Return (X, Y) of the center of cell containing provided text 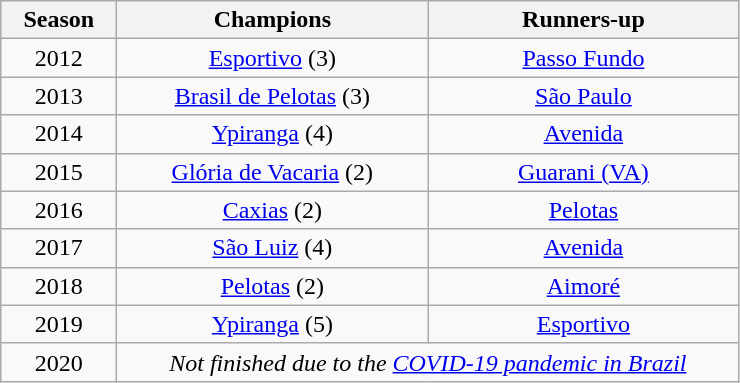
2014 (59, 134)
São Paulo (584, 96)
Season (59, 20)
Esportivo (3) (272, 58)
Brasil de Pelotas (3) (272, 96)
Passo Fundo (584, 58)
2020 (59, 362)
2018 (59, 286)
Pelotas (584, 210)
Esportivo (584, 324)
Caxias (2) (272, 210)
Pelotas (2) (272, 286)
Ypiranga (5) (272, 324)
São Luiz (4) (272, 248)
Aimoré (584, 286)
2016 (59, 210)
2013 (59, 96)
2019 (59, 324)
Glória de Vacaria (2) (272, 172)
Not finished due to the COVID-19 pandemic in Brazil (428, 362)
2017 (59, 248)
Champions (272, 20)
2012 (59, 58)
2015 (59, 172)
Runners-up (584, 20)
Guarani (VA) (584, 172)
Ypiranga (4) (272, 134)
